Determine the [X, Y] coordinate at the center of the cell enclosing the given text.  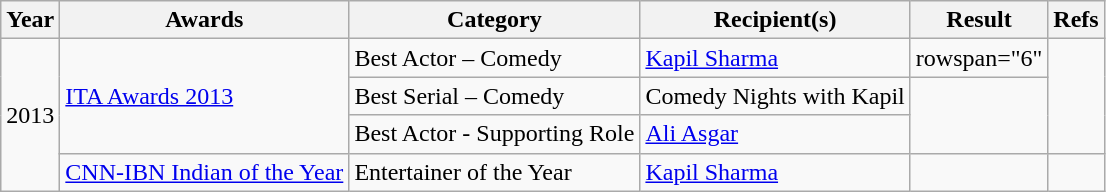
Refs [1076, 20]
ITA Awards 2013 [204, 96]
Ali Asgar [775, 134]
Result [979, 20]
Entertainer of the Year [494, 172]
2013 [30, 115]
Comedy Nights with Kapil [775, 96]
Awards [204, 20]
rowspan="6" [979, 58]
Best Actor - Supporting Role [494, 134]
Recipient(s) [775, 20]
CNN-IBN Indian of the Year [204, 172]
Category [494, 20]
Best Actor – Comedy [494, 58]
Year [30, 20]
Best Serial – Comedy [494, 96]
